Scan for the cell matching the given text and deliver its (x, y) coordinate at center. 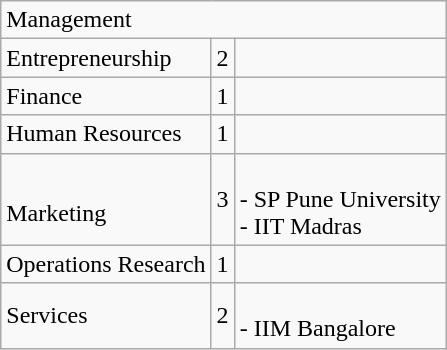
Services (106, 316)
Operations Research (106, 264)
Human Resources (106, 134)
Entrepreneurship (106, 58)
- SP Pune University- IIT Madras (340, 199)
- IIM Bangalore (340, 316)
Management (224, 20)
Marketing (106, 199)
3 (222, 199)
Finance (106, 96)
